Search for the cell housing the specified text and yield its (X, Y) center coordinate. 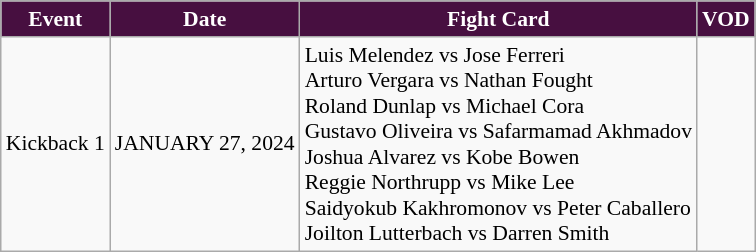
JANUARY 27, 2024 (205, 144)
Date (205, 19)
Event (56, 19)
Kickback 1 (56, 144)
VOD (726, 19)
Fight Card (498, 19)
